Capture the cell that displays the provided text and extract its [x, y] central coordinate. 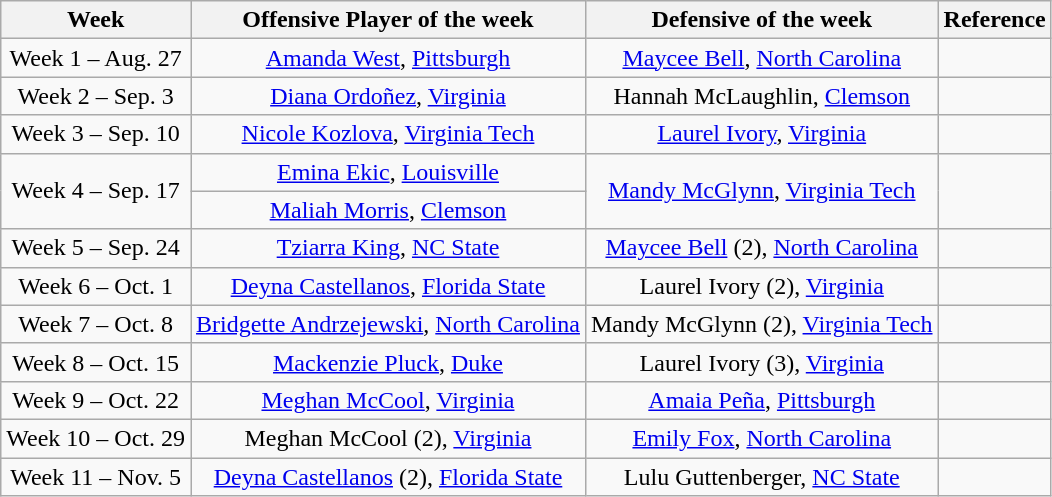
Maycee Bell (2), North Carolina [762, 248]
Meghan McCool (2), Virginia [388, 438]
Week [96, 20]
Mandy McGlynn, Virginia Tech [762, 191]
Week 11 – Nov. 5 [96, 477]
Tziarra King, NC State [388, 248]
Laurel Ivory (2), Virginia [762, 286]
Reference [994, 20]
Week 6 – Oct. 1 [96, 286]
Maycee Bell, North Carolina [762, 58]
Bridgette Andrzejewski, North Carolina [388, 324]
Week 5 – Sep. 24 [96, 248]
Offensive Player of the week [388, 20]
Emily Fox, North Carolina [762, 438]
Deyna Castellanos, Florida State [388, 286]
Week 10 – Oct. 29 [96, 438]
Laurel Ivory (3), Virginia [762, 362]
Lulu Guttenberger, NC State [762, 477]
Week 8 – Oct. 15 [96, 362]
Hannah McLaughlin, Clemson [762, 96]
Diana Ordoñez, Virginia [388, 96]
Mackenzie Pluck, Duke [388, 362]
Week 4 – Sep. 17 [96, 191]
Nicole Kozlova, Virginia Tech [388, 134]
Amaia Peña, Pittsburgh [762, 400]
Maliah Morris, Clemson [388, 210]
Week 9 – Oct. 22 [96, 400]
Amanda West, Pittsburgh [388, 58]
Week 7 – Oct. 8 [96, 324]
Week 2 – Sep. 3 [96, 96]
Week 1 – Aug. 27 [96, 58]
Mandy McGlynn (2), Virginia Tech [762, 324]
Meghan McCool, Virginia [388, 400]
Emina Ekic, Louisville [388, 172]
Week 3 – Sep. 10 [96, 134]
Deyna Castellanos (2), Florida State [388, 477]
Defensive of the week [762, 20]
Laurel Ivory, Virginia [762, 134]
